Locate the cell with the specified text and output its (X, Y) center coordinate. 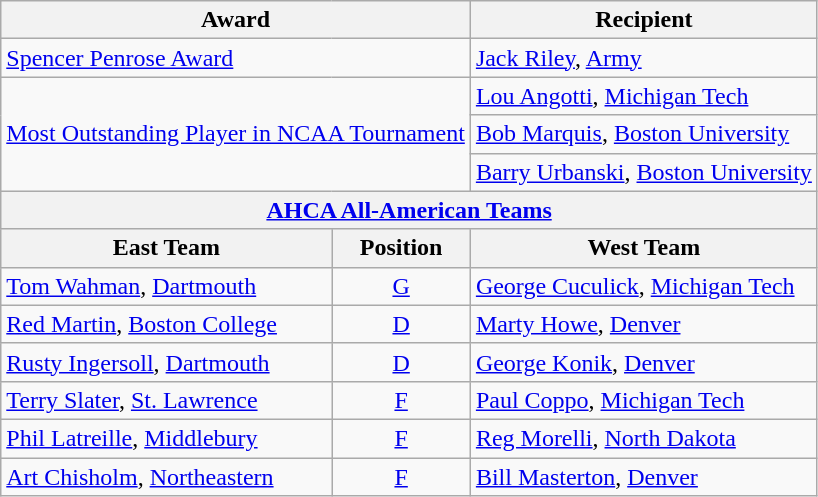
G (401, 286)
Rusty Ingersoll, Dartmouth (166, 362)
George Konik, Denver (644, 362)
Position (401, 248)
Terry Slater, St. Lawrence (166, 400)
Paul Coppo, Michigan Tech (644, 400)
AHCA All-American Teams (410, 210)
Jack Riley, Army (644, 58)
Red Martin, Boston College (166, 324)
Most Outstanding Player in NCAA Tournament (236, 134)
Spencer Penrose Award (236, 58)
Bob Marquis, Boston University (644, 134)
Tom Wahman, Dartmouth (166, 286)
Art Chisholm, Northeastern (166, 477)
Marty Howe, Denver (644, 324)
Phil Latreille, Middlebury (166, 438)
Award (236, 20)
Reg Morelli, North Dakota (644, 438)
West Team (644, 248)
George Cuculick, Michigan Tech (644, 286)
Barry Urbanski, Boston University (644, 172)
Recipient (644, 20)
Bill Masterton, Denver (644, 477)
Lou Angotti, Michigan Tech (644, 96)
East Team (166, 248)
